Pinpoint the cell where the given text exists, returning its [X, Y] midpoint coordinate. 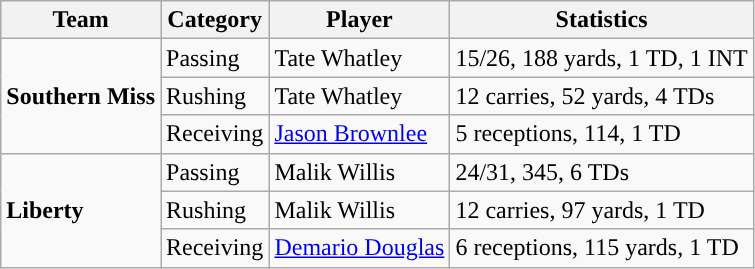
Jason Brownlee [360, 134]
Player [360, 20]
12 carries, 52 yards, 4 TDs [602, 96]
6 receptions, 115 yards, 1 TD [602, 248]
5 receptions, 114, 1 TD [602, 134]
Team [81, 20]
Liberty [81, 210]
Southern Miss [81, 96]
15/26, 188 yards, 1 TD, 1 INT [602, 58]
Demario Douglas [360, 248]
Category [214, 20]
12 carries, 97 yards, 1 TD [602, 210]
Statistics [602, 20]
24/31, 345, 6 TDs [602, 172]
